For the text-containing cell, return its midpoint in [x, y] coordinate format. 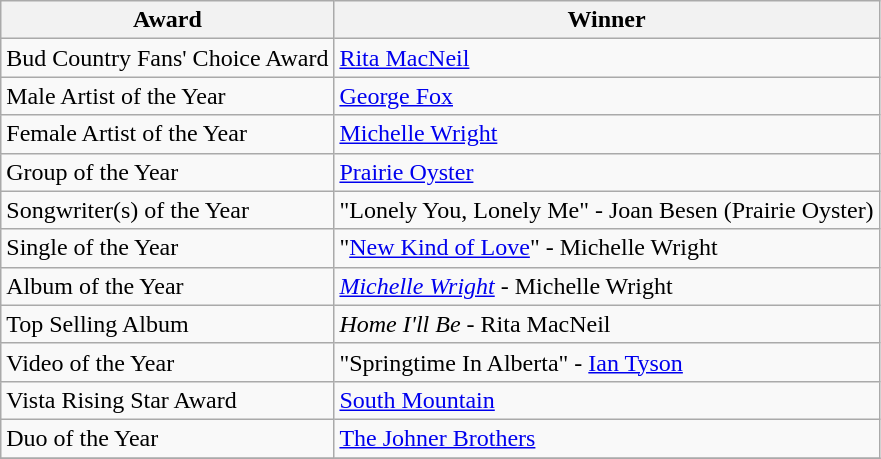
Album of the Year [168, 286]
"Lonely You, Lonely Me" - Joan Besen (Prairie Oyster) [606, 210]
Michelle Wright [606, 134]
"Springtime In Alberta" - Ian Tyson [606, 362]
The Johner Brothers [606, 438]
Male Artist of the Year [168, 96]
Vista Rising Star Award [168, 400]
Female Artist of the Year [168, 134]
Top Selling Album [168, 324]
Bud Country Fans' Choice Award [168, 58]
"New Kind of Love" - Michelle Wright [606, 248]
Prairie Oyster [606, 172]
Group of the Year [168, 172]
George Fox [606, 96]
Duo of the Year [168, 438]
South Mountain [606, 400]
Songwriter(s) of the Year [168, 210]
Home I'll Be - Rita MacNeil [606, 324]
Video of the Year [168, 362]
Winner [606, 20]
Single of the Year [168, 248]
Michelle Wright - Michelle Wright [606, 286]
Award [168, 20]
Rita MacNeil [606, 58]
